From the cell containing the given text, extract its center point as [x, y] coordinate. 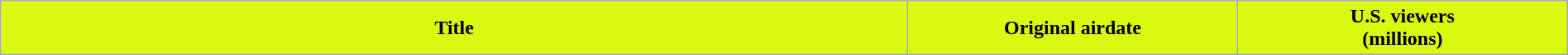
Title [455, 28]
U.S. viewers(millions) [1403, 28]
Original airdate [1073, 28]
